Output the (X, Y) coordinate of the center of the cell containing the given text.  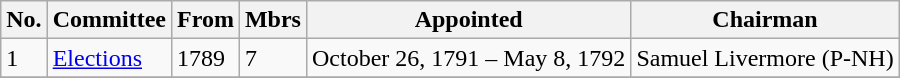
Committee (109, 20)
Elections (109, 58)
Mbrs (272, 20)
Appointed (468, 20)
No. (24, 20)
Chairman (765, 20)
Samuel Livermore (P-NH) (765, 58)
October 26, 1791 – May 8, 1792 (468, 58)
1 (24, 58)
1789 (205, 58)
From (205, 20)
7 (272, 58)
